From the cell containing the given text, extract its center point as [X, Y] coordinate. 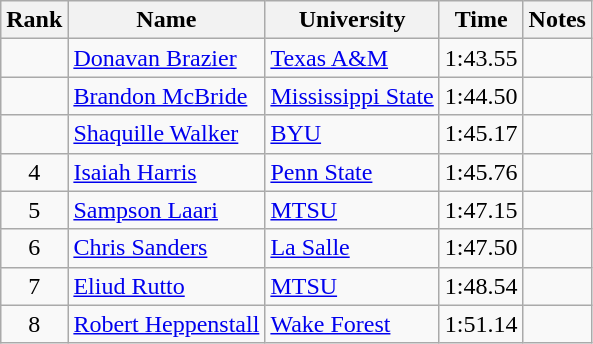
Shaquille Walker [166, 134]
Robert Heppenstall [166, 324]
Chris Sanders [166, 248]
Penn State [352, 172]
6 [34, 248]
Texas A&M [352, 58]
Rank [34, 20]
1:45.76 [481, 172]
4 [34, 172]
Sampson Laari [166, 210]
University [352, 20]
Notes [557, 20]
8 [34, 324]
Time [481, 20]
5 [34, 210]
1:44.50 [481, 96]
Eliud Rutto [166, 286]
Brandon McBride [166, 96]
1:45.17 [481, 134]
Wake Forest [352, 324]
Donavan Brazier [166, 58]
1:48.54 [481, 286]
1:47.50 [481, 248]
Name [166, 20]
1:51.14 [481, 324]
1:47.15 [481, 210]
Mississippi State [352, 96]
Isaiah Harris [166, 172]
BYU [352, 134]
1:43.55 [481, 58]
7 [34, 286]
La Salle [352, 248]
